Extract the (x, y) coordinate from the center of the cell holding the provided text.  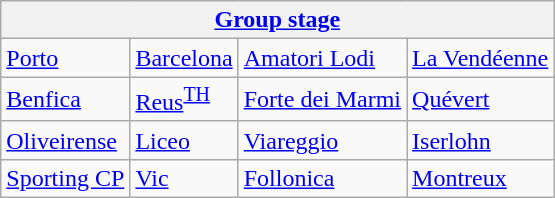
Liceo (184, 140)
Porto (66, 58)
Quévert (480, 100)
Forte dei Marmi (322, 100)
Montreux (480, 178)
Sporting CP (66, 178)
Iserlohn (480, 140)
Amatori Lodi (322, 58)
Benfica (66, 100)
Vic (184, 178)
Group stage (278, 20)
La Vendéenne (480, 58)
Barcelona (184, 58)
Follonica (322, 178)
Oliveirense (66, 140)
ReusTH (184, 100)
Viareggio (322, 140)
